Extract the (x, y) coordinate from the center of the cell holding the provided text.  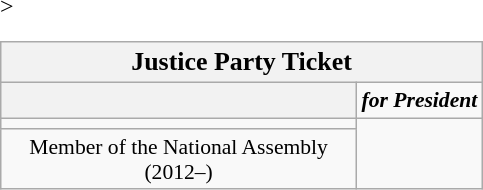
Justice Party Ticket (242, 62)
for President (419, 100)
Member of the National Assembly(2012–) (179, 158)
